Detect which cell encompasses the target text, then output its [x, y] center coordinate. 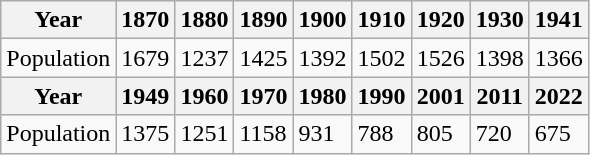
1398 [500, 58]
1990 [382, 96]
1949 [146, 96]
1375 [146, 134]
1890 [264, 20]
1392 [322, 58]
1910 [382, 20]
1237 [204, 58]
1502 [382, 58]
788 [382, 134]
1941 [558, 20]
1880 [204, 20]
1920 [440, 20]
1970 [264, 96]
1526 [440, 58]
1366 [558, 58]
720 [500, 134]
675 [558, 134]
1960 [204, 96]
805 [440, 134]
1251 [204, 134]
1930 [500, 20]
1679 [146, 58]
1900 [322, 20]
931 [322, 134]
1980 [322, 96]
1870 [146, 20]
2001 [440, 96]
2022 [558, 96]
1425 [264, 58]
1158 [264, 134]
2011 [500, 96]
